Output the (X, Y) coordinate of the center of the cell containing the given text.  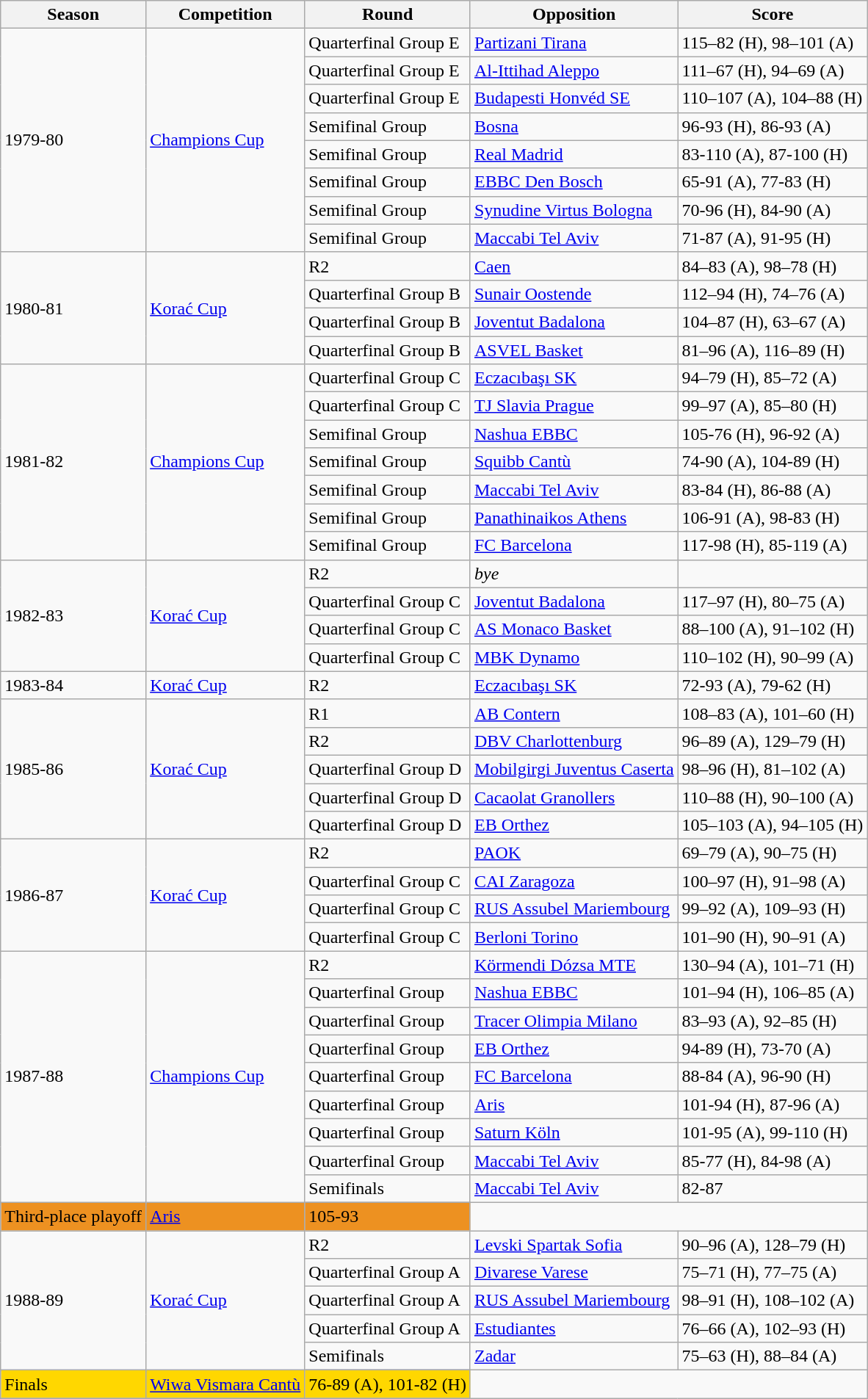
1982-83 (73, 615)
1987-88 (73, 1077)
bye (574, 574)
69–79 (A), 90–75 (H) (773, 853)
106-91 (A), 98-83 (H) (773, 518)
1986-87 (73, 895)
AB Contern (574, 713)
Zadar (574, 1356)
94-89 (H), 73-70 (A) (773, 1049)
105-76 (H), 96-92 (A) (773, 434)
70-96 (H), 84-90 (A) (773, 210)
Caen (574, 266)
TJ Slavia Prague (574, 406)
Cacaolat Granollers (574, 797)
Real Madrid (574, 154)
Wiwa Vismara Cantù (225, 1384)
101–90 (H), 90–91 (A) (773, 937)
PAOK (574, 853)
Saturn Köln (574, 1132)
AS Monaco Basket (574, 629)
Al-Ittihad Aleppo (574, 71)
Körmendi Dózsa MTE (574, 965)
Partizani Tirana (574, 43)
82-87 (773, 1188)
88–100 (A), 91–102 (H) (773, 629)
98–96 (H), 81–102 (A) (773, 769)
112–94 (H), 74–76 (A) (773, 294)
76-89 (A), 101-82 (H) (388, 1384)
Tracer Olimpia Milano (574, 1021)
84–83 (A), 98–78 (H) (773, 266)
Finals (73, 1384)
Round (388, 15)
ASVEL Basket (574, 350)
Opposition (574, 15)
Divarese Varese (574, 1273)
Levski Spartak Sofia (574, 1245)
Mobilgirgi Juventus Caserta (574, 769)
R1 (388, 713)
83-110 (A), 87-100 (H) (773, 154)
110–107 (A), 104–88 (H) (773, 98)
110–88 (H), 90–100 (A) (773, 797)
Squibb Cantù (574, 462)
85-77 (H), 84-98 (A) (773, 1160)
Berloni Torino (574, 937)
101-95 (A), 99-110 (H) (773, 1132)
110–102 (H), 90–99 (A) (773, 657)
75–63 (H), 88–84 (A) (773, 1356)
94–79 (H), 85–72 (A) (773, 378)
105-93 (388, 1216)
Competition (225, 15)
101-94 (H), 87-96 (A) (773, 1105)
Third-place playoff (73, 1216)
1985-86 (73, 769)
1979-80 (73, 140)
Season (73, 15)
130–94 (A), 101–71 (H) (773, 965)
Panathinaikos Athens (574, 518)
1983-84 (73, 685)
Score (773, 15)
83–93 (A), 92–85 (H) (773, 1021)
Sunair Oostende (574, 294)
99–92 (A), 109–93 (H) (773, 909)
81–96 (A), 116–89 (H) (773, 350)
117-98 (H), 85-119 (A) (773, 546)
104–87 (H), 63–67 (A) (773, 322)
90–96 (A), 128–79 (H) (773, 1245)
83-84 (H), 86-88 (A) (773, 490)
MBK Dynamo (574, 657)
1981-82 (73, 462)
99–97 (A), 85–80 (H) (773, 406)
65-91 (A), 77-83 (H) (773, 182)
74-90 (A), 104-89 (H) (773, 462)
CAI Zaragoza (574, 881)
96-93 (H), 86-93 (A) (773, 126)
1988-89 (73, 1301)
DBV Charlottenburg (574, 741)
108–83 (A), 101–60 (H) (773, 713)
Synudine Virtus Bologna (574, 210)
88-84 (A), 96-90 (H) (773, 1077)
71-87 (A), 91-95 (H) (773, 238)
72-93 (A), 79-62 (H) (773, 685)
75–71 (H), 77–75 (A) (773, 1273)
1980-81 (73, 308)
115–82 (H), 98–101 (A) (773, 43)
Budapesti Honvéd SE (574, 98)
Bosna (574, 126)
100–97 (H), 91–98 (A) (773, 881)
117–97 (H), 80–75 (A) (773, 601)
101–94 (H), 106–85 (A) (773, 993)
96–89 (A), 129–79 (H) (773, 741)
76–66 (A), 102–93 (H) (773, 1328)
EBBC Den Bosch (574, 182)
105–103 (A), 94–105 (H) (773, 825)
98–91 (H), 108–102 (A) (773, 1301)
Estudiantes (574, 1328)
111–67 (H), 94–69 (A) (773, 71)
